Find where the given text appears and provide that cell's center as (X, Y) coordinate. 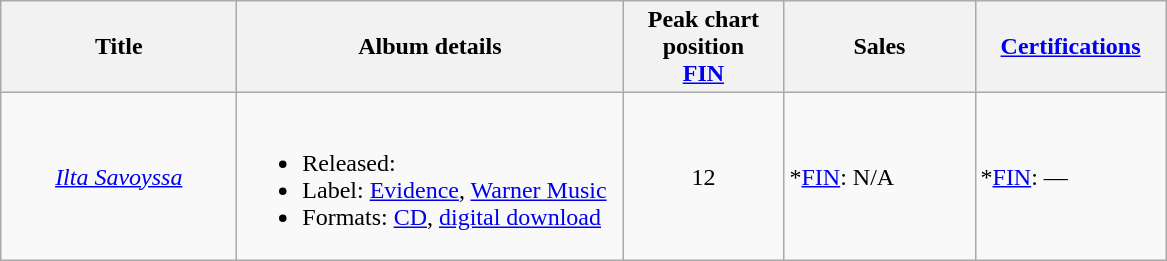
Album details (430, 47)
Certifications (1070, 47)
Title (119, 47)
Ilta Savoyssa (119, 176)
*FIN: — (1070, 176)
Sales (880, 47)
Peak chart position FIN (704, 47)
*FIN: N/A (880, 176)
12 (704, 176)
Released: Label: Evidence, Warner MusicFormats: CD, digital download (430, 176)
